Detect which cell encompasses the target text, then output its (x, y) center coordinate. 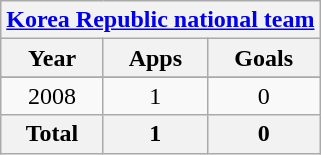
Korea Republic national team (160, 20)
Total (52, 134)
Year (52, 58)
2008 (52, 96)
Apps (155, 58)
Goals (264, 58)
